Provide the (X, Y) coordinate of the cell's center where the given text is located.  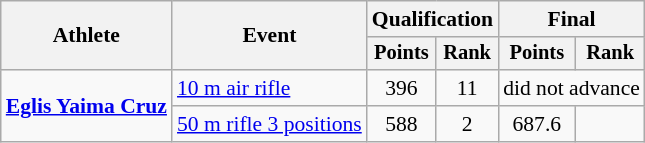
11 (467, 88)
10 m air rifle (270, 88)
Athlete (86, 36)
Event (270, 36)
396 (402, 88)
Qualification (432, 19)
2 (467, 124)
687.6 (536, 124)
Final (572, 19)
50 m rifle 3 positions (270, 124)
588 (402, 124)
did not advance (572, 88)
Eglis Yaima Cruz (86, 106)
